Return the (X, Y) coordinate for the center point of the cell that contains the specified text.  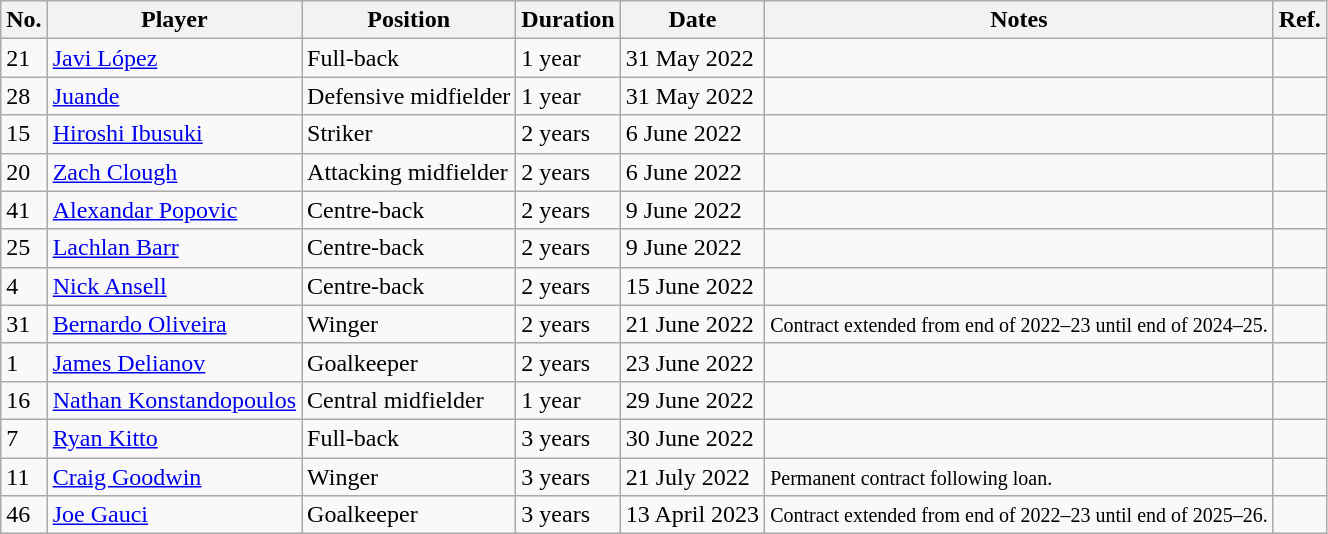
20 (24, 172)
Defensive midfielder (409, 96)
Attacking midfielder (409, 172)
Ref. (1300, 20)
25 (24, 248)
1 (24, 362)
23 June 2022 (692, 362)
Bernardo Oliveira (174, 324)
Zach Clough (174, 172)
11 (24, 477)
Hiroshi Ibusuki (174, 134)
46 (24, 515)
Javi López (174, 58)
Position (409, 20)
28 (24, 96)
No. (24, 20)
Nathan Konstandopoulos (174, 400)
Contract extended from end of 2022–23 until end of 2025–26. (1020, 515)
Alexandar Popovic (174, 210)
Central midfielder (409, 400)
Craig Goodwin (174, 477)
Permanent contract following loan. (1020, 477)
31 (24, 324)
Joe Gauci (174, 515)
16 (24, 400)
4 (24, 286)
Striker (409, 134)
29 June 2022 (692, 400)
30 June 2022 (692, 438)
7 (24, 438)
13 April 2023 (692, 515)
Player (174, 20)
Duration (568, 20)
Date (692, 20)
Ryan Kitto (174, 438)
Notes (1020, 20)
Nick Ansell (174, 286)
15 June 2022 (692, 286)
21 (24, 58)
21 June 2022 (692, 324)
21 July 2022 (692, 477)
15 (24, 134)
James Delianov (174, 362)
41 (24, 210)
Lachlan Barr (174, 248)
Contract extended from end of 2022–23 until end of 2024–25. (1020, 324)
Juande (174, 96)
